Output the [x, y] coordinate of the center of the cell containing the given text.  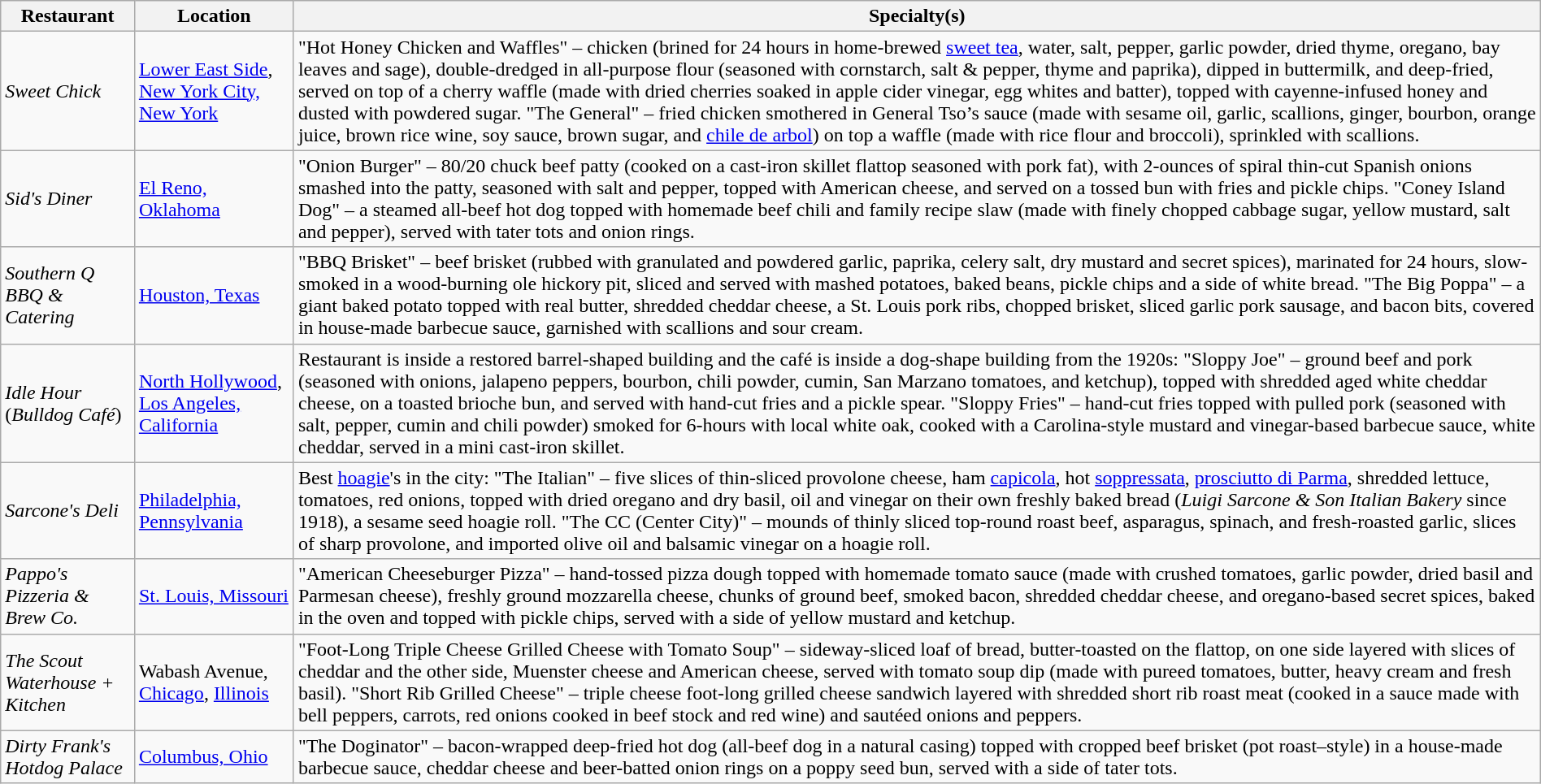
Specialty(s) [917, 16]
Pappo's Pizzeria & Brew Co. [68, 596]
Columbus, Ohio [214, 757]
Southern Q BBQ & Catering [68, 296]
El Reno, Oklahoma [214, 198]
North Hollywood, Los Angeles, California [214, 403]
Sid's Diner [68, 198]
Sarcone's Deli [68, 510]
Location [214, 16]
Restaurant [68, 16]
Philadelphia, Pennsylvania [214, 510]
Lower East Side, New York City, New York [214, 91]
Sweet Chick [68, 91]
Dirty Frank's Hotdog Palace [68, 757]
St. Louis, Missouri [214, 596]
Idle Hour (Bulldog Café) [68, 403]
Houston, Texas [214, 296]
The Scout Waterhouse + Kitchen [68, 682]
Wabash Avenue, Chicago, Illinois [214, 682]
